Detect which cell encompasses the target text, then output its [X, Y] center coordinate. 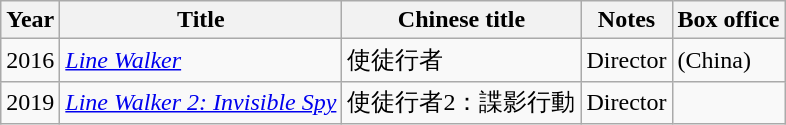
使徒行者2：諜影行動 [462, 102]
2016 [30, 60]
Box office [728, 20]
Chinese title [462, 20]
Title [201, 20]
Line Walker [201, 60]
Year [30, 20]
(China) [728, 60]
Notes [626, 20]
使徒行者 [462, 60]
2019 [30, 102]
Line Walker 2: Invisible Spy [201, 102]
